Determine the (X, Y) coordinate at the center of the cell enclosing the given text.  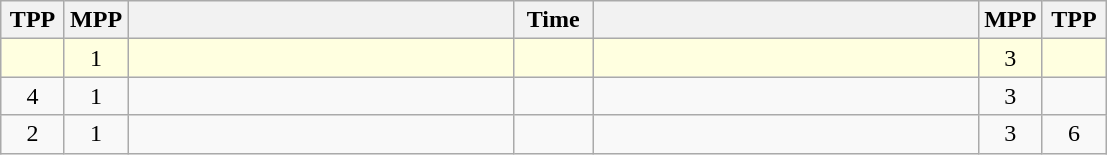
2 (33, 134)
4 (33, 96)
6 (1074, 134)
Time (554, 20)
